Return [x, y] of the center of cell containing provided text 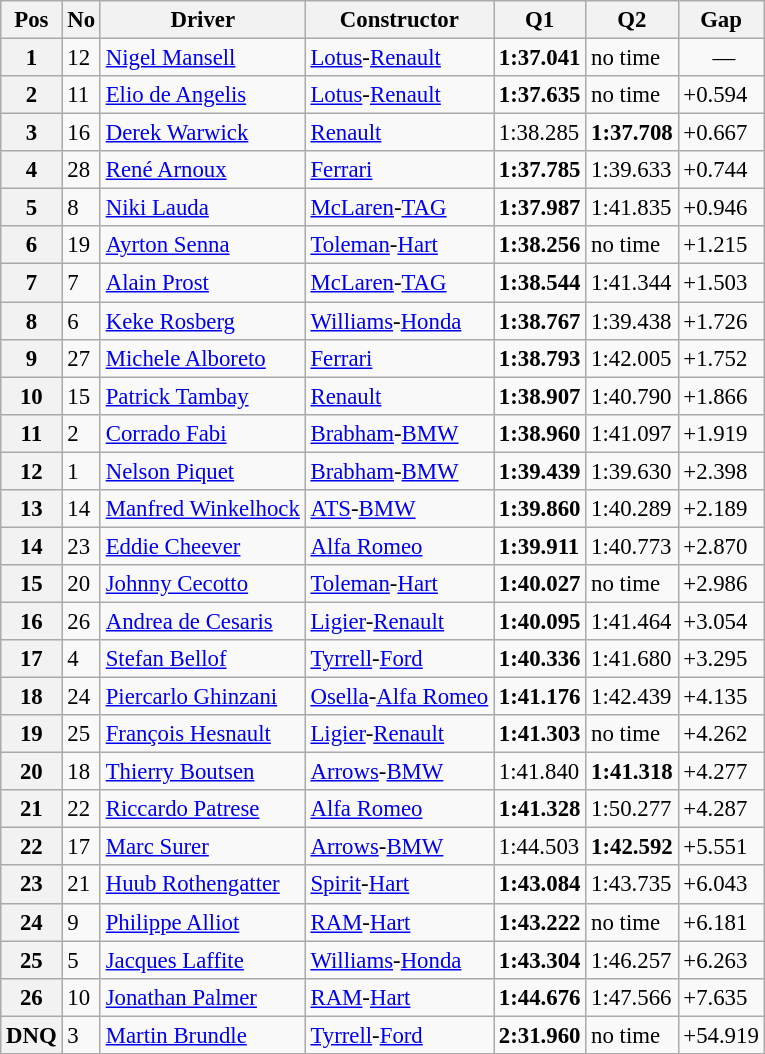
+4.287 [721, 809]
+0.946 [721, 208]
Riccardo Patrese [202, 809]
Driver [202, 20]
Jonathan Palmer [202, 997]
28 [81, 170]
1:41.176 [540, 697]
2:31.960 [540, 1035]
Spirit-Hart [399, 885]
Nelson Piquet [202, 471]
Keke Rosberg [202, 321]
+1.503 [721, 283]
1:37.785 [540, 170]
+2.398 [721, 471]
Corrado Fabi [202, 433]
Constructor [399, 20]
1:38.544 [540, 283]
1:42.592 [632, 847]
1:43.084 [540, 885]
+1.215 [721, 245]
1:38.907 [540, 396]
+0.744 [721, 170]
+4.262 [721, 734]
Michele Alboreto [202, 358]
+2.986 [721, 584]
1:47.566 [632, 997]
1:40.790 [632, 396]
Jacques Laffite [202, 960]
+3.295 [721, 659]
+1.752 [721, 358]
1:44.503 [540, 847]
Elio de Angelis [202, 95]
+7.635 [721, 997]
+0.667 [721, 133]
Philippe Alliot [202, 922]
1:38.793 [540, 358]
Q1 [540, 20]
1:39.439 [540, 471]
1:39.911 [540, 546]
+6.263 [721, 960]
Derek Warwick [202, 133]
1:41.464 [632, 621]
— [721, 58]
Ayrton Senna [202, 245]
1:38.767 [540, 321]
Patrick Tambay [202, 396]
Martin Brundle [202, 1035]
ATS-BMW [399, 509]
Osella-Alfa Romeo [399, 697]
1:41.840 [540, 772]
François Hesnault [202, 734]
+2.189 [721, 509]
+5.551 [721, 847]
Andrea de Cesaris [202, 621]
+2.870 [721, 546]
1:42.005 [632, 358]
1:40.773 [632, 546]
Johnny Cecotto [202, 584]
1:41.097 [632, 433]
1:43.735 [632, 885]
1:37.041 [540, 58]
+4.277 [721, 772]
+3.054 [721, 621]
1:38.960 [540, 433]
Alain Prost [202, 283]
+54.919 [721, 1035]
1:50.277 [632, 809]
1:38.285 [540, 133]
+6.181 [721, 922]
Gap [721, 20]
1:44.676 [540, 997]
Marc Surer [202, 847]
1:40.289 [632, 509]
1:37.635 [540, 95]
1:37.987 [540, 208]
+1.866 [721, 396]
1:38.256 [540, 245]
1:41.344 [632, 283]
1:43.304 [540, 960]
1:41.318 [632, 772]
No [81, 20]
Q2 [632, 20]
1:39.633 [632, 170]
1:46.257 [632, 960]
+0.594 [721, 95]
+6.043 [721, 885]
Manfred Winkelhock [202, 509]
+1.919 [721, 433]
1:43.222 [540, 922]
1:41.680 [632, 659]
+4.135 [721, 697]
Thierry Boutsen [202, 772]
Stefan Bellof [202, 659]
1:39.438 [632, 321]
1:39.860 [540, 509]
Eddie Cheever [202, 546]
13 [32, 509]
Pos [32, 20]
1:40.027 [540, 584]
Niki Lauda [202, 208]
Piercarlo Ghinzani [202, 697]
1:39.630 [632, 471]
27 [81, 358]
1:40.336 [540, 659]
1:41.835 [632, 208]
1:40.095 [540, 621]
1:37.708 [632, 133]
+1.726 [721, 321]
Huub Rothengatter [202, 885]
1:41.328 [540, 809]
DNQ [32, 1035]
René Arnoux [202, 170]
1:42.439 [632, 697]
1:41.303 [540, 734]
Nigel Mansell [202, 58]
